Detect which cell encompasses the target text, then output its [x, y] center coordinate. 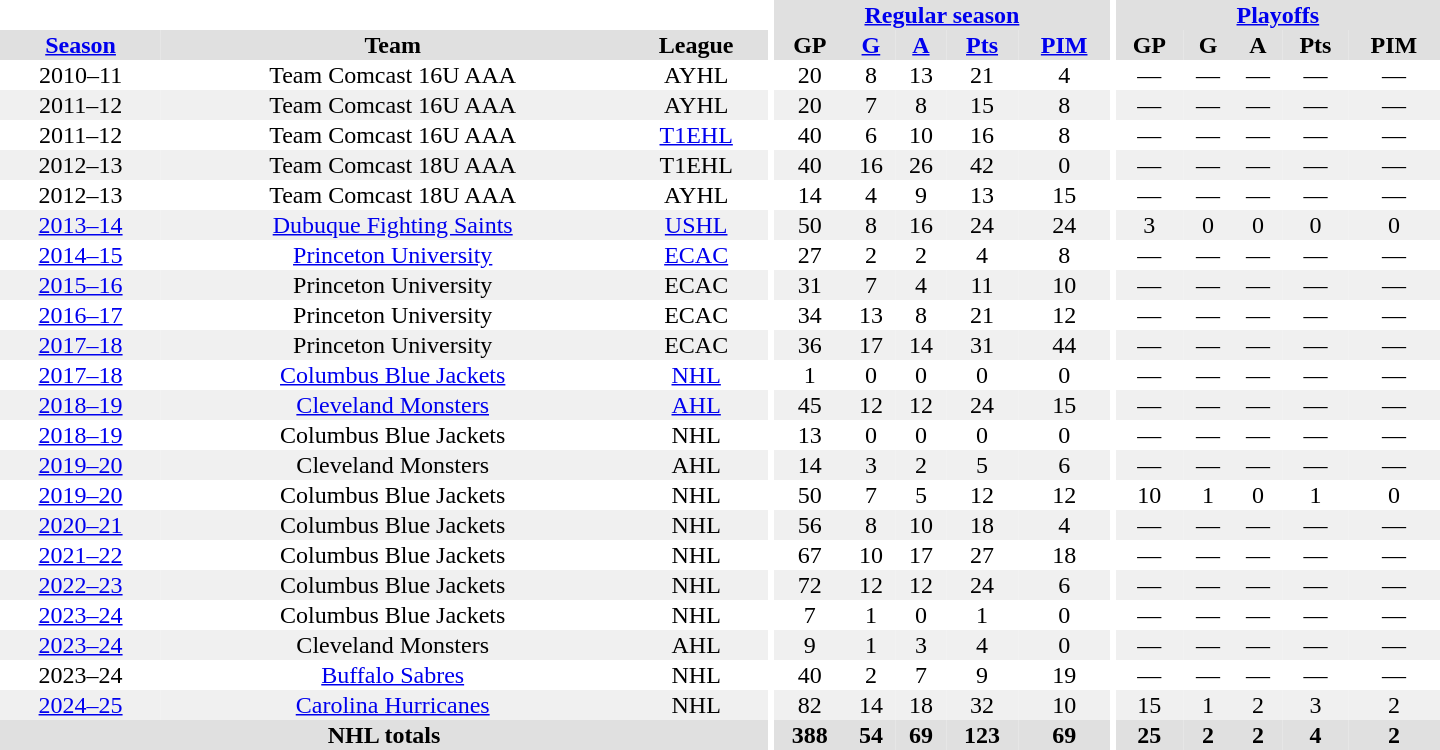
Dubuque Fighting Saints [392, 225]
USHL [696, 225]
45 [810, 405]
42 [982, 165]
2015–16 [80, 285]
NHL totals [384, 735]
26 [921, 165]
Carolina Hurricanes [392, 705]
32 [982, 705]
2016–17 [80, 315]
19 [1064, 675]
2024–25 [80, 705]
2022–23 [80, 585]
67 [810, 555]
54 [871, 735]
Buffalo Sabres [392, 675]
Season [80, 45]
League [696, 45]
2010–11 [80, 75]
388 [810, 735]
2014–15 [80, 255]
25 [1150, 735]
72 [810, 585]
123 [982, 735]
2013–14 [80, 225]
2021–22 [80, 555]
2020–21 [80, 525]
36 [810, 345]
11 [982, 285]
Regular season [942, 15]
82 [810, 705]
Playoffs [1278, 15]
Team [392, 45]
34 [810, 315]
44 [1064, 345]
56 [810, 525]
